Determine the (x, y) coordinate at the center of the cell enclosing the given text.  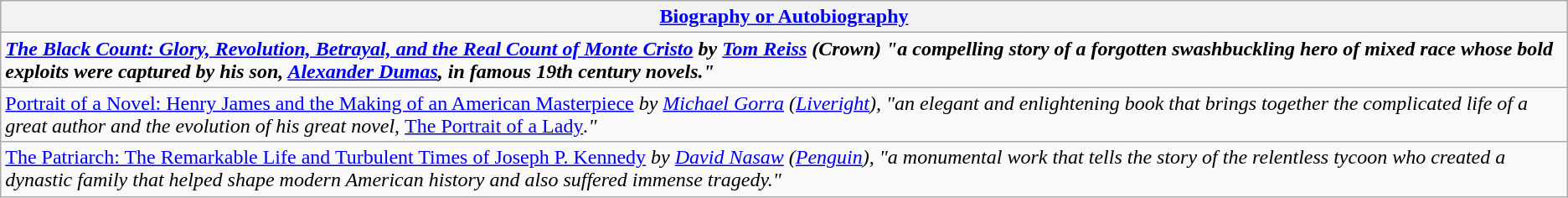
Biography or Autobiography (784, 17)
